Extract the (x, y) coordinate from the center of the cell holding the provided text.  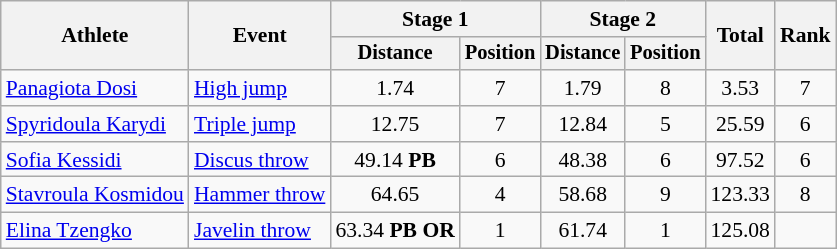
Stage 1 (435, 19)
Javelin throw (260, 231)
12.84 (582, 124)
Athlete (95, 36)
48.38 (582, 160)
5 (665, 124)
97.52 (740, 160)
Elina Tzengko (95, 231)
Spyridoula Karydi (95, 124)
Discus throw (260, 160)
58.68 (582, 195)
Panagiota Dosi (95, 88)
123.33 (740, 195)
61.74 (582, 231)
3.53 (740, 88)
Hammer throw (260, 195)
12.75 (394, 124)
Triple jump (260, 124)
Event (260, 36)
4 (500, 195)
49.14 PB (394, 160)
Stage 2 (622, 19)
25.59 (740, 124)
9 (665, 195)
1.74 (394, 88)
Rank (806, 36)
63.34 PB OR (394, 231)
1.79 (582, 88)
125.08 (740, 231)
High jump (260, 88)
64.65 (394, 195)
Total (740, 36)
Stavroula Kosmidou (95, 195)
Sofia Kessidi (95, 160)
